Identify which cell holds the provided text, then report its (x, y) central coordinate. 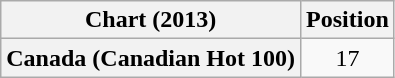
Canada (Canadian Hot 100) (151, 58)
17 (348, 58)
Position (348, 20)
Chart (2013) (151, 20)
